For the text-containing cell, return its midpoint in [x, y] coordinate format. 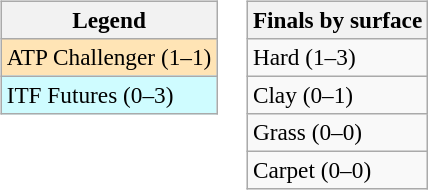
Hard (1–3) [337, 57]
ITF Futures (0–3) [108, 95]
Grass (0–0) [337, 133]
Legend [108, 20]
Carpet (0–0) [337, 171]
Clay (0–1) [337, 95]
ATP Challenger (1–1) [108, 57]
Finals by surface [337, 20]
